Scan for the cell matching the given text and deliver its [x, y] coordinate at center. 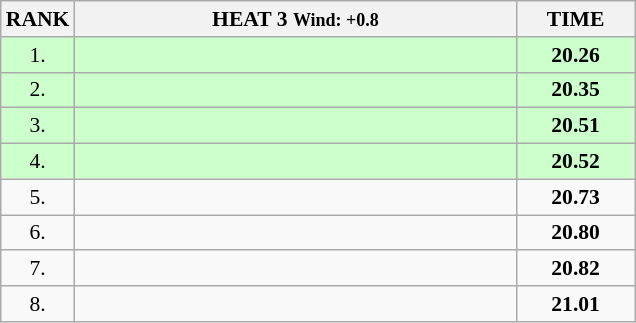
20.52 [576, 162]
20.80 [576, 233]
5. [38, 197]
7. [38, 269]
20.73 [576, 197]
3. [38, 126]
4. [38, 162]
HEAT 3 Wind: +0.8 [295, 19]
20.35 [576, 90]
8. [38, 304]
TIME [576, 19]
21.01 [576, 304]
2. [38, 90]
RANK [38, 19]
20.51 [576, 126]
6. [38, 233]
20.26 [576, 55]
20.82 [576, 269]
1. [38, 55]
